Provide the [x, y] coordinate of the cell's center where the given text is located.  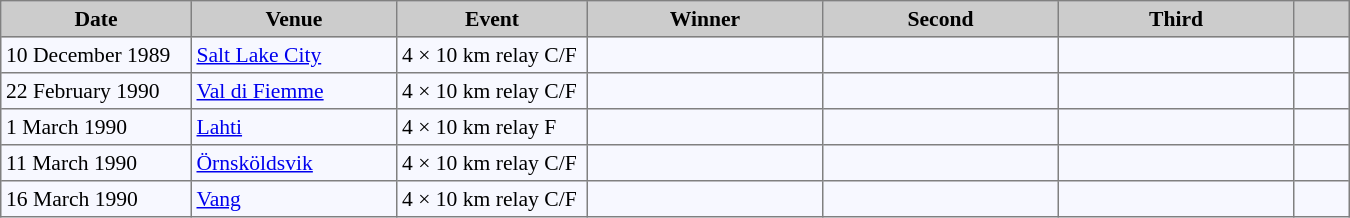
Date [96, 19]
11 March 1990 [96, 163]
1 March 1990 [96, 127]
Val di Fiemme [294, 91]
Örnsköldsvik [294, 163]
Third [1176, 19]
Winner [705, 19]
10 December 1989 [96, 55]
Event [492, 19]
Second [941, 19]
Salt Lake City [294, 55]
4 × 10 km relay F [492, 127]
16 March 1990 [96, 199]
Venue [294, 19]
Lahti [294, 127]
22 February 1990 [96, 91]
Vang [294, 199]
